For the text-containing cell, return its midpoint in (X, Y) coordinate format. 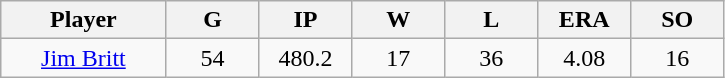
SO (678, 20)
17 (398, 58)
L (492, 20)
Jim Britt (84, 58)
G (212, 20)
4.08 (584, 58)
54 (212, 58)
W (398, 20)
480.2 (306, 58)
ERA (584, 20)
36 (492, 58)
IP (306, 20)
Player (84, 20)
16 (678, 58)
